Find where the given text appears and provide that cell's center as (X, Y) coordinate. 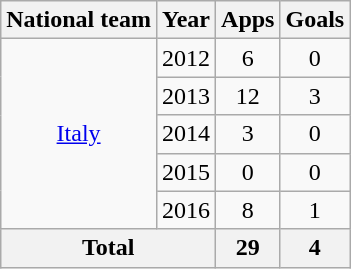
1 (315, 210)
2015 (186, 172)
Italy (79, 134)
4 (315, 248)
8 (248, 210)
6 (248, 58)
Goals (315, 20)
Year (186, 20)
2013 (186, 96)
National team (79, 20)
2012 (186, 58)
12 (248, 96)
29 (248, 248)
2016 (186, 210)
Apps (248, 20)
Total (108, 248)
2014 (186, 134)
